Locate the cell with the specified text and output its [x, y] center coordinate. 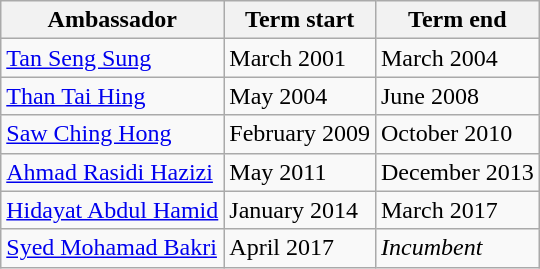
Hidayat Abdul Hamid [112, 210]
Saw Ching Hong [112, 134]
April 2017 [300, 248]
Term end [457, 20]
Ahmad Rasidi Hazizi [112, 172]
January 2014 [300, 210]
March 2001 [300, 58]
June 2008 [457, 96]
May 2011 [300, 172]
December 2013 [457, 172]
October 2010 [457, 134]
Term start [300, 20]
Than Tai Hing [112, 96]
Syed Mohamad Bakri [112, 248]
March 2004 [457, 58]
February 2009 [300, 134]
March 2017 [457, 210]
Ambassador [112, 20]
Incumbent [457, 248]
May 2004 [300, 96]
Tan Seng Sung [112, 58]
